Determine the [X, Y] coordinate at the center of the cell enclosing the given text.  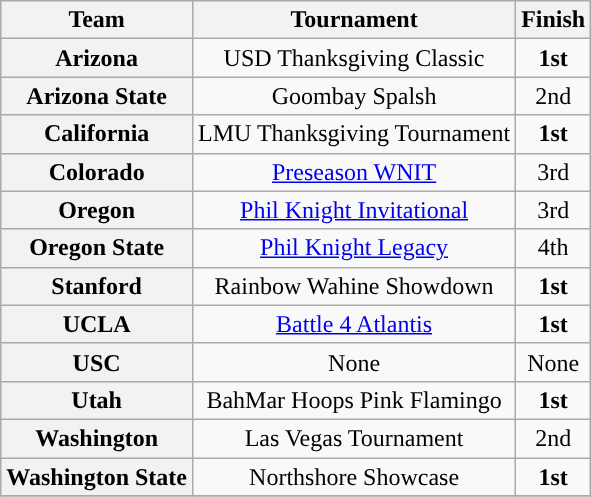
Phil Knight Invitational [354, 210]
Colorado [97, 172]
Phil Knight Legacy [354, 248]
USD Thanksgiving Classic [354, 58]
Preseason WNIT [354, 172]
Tournament [354, 20]
Arizona [97, 58]
California [97, 134]
LMU Thanksgiving Tournament [354, 134]
Washington [97, 438]
UCLA [97, 324]
Rainbow Wahine Showdown [354, 286]
BahMar Hoops Pink Flamingo [354, 400]
Utah [97, 400]
USC [97, 362]
Las Vegas Tournament [354, 438]
Goombay Spalsh [354, 96]
Battle 4 Atlantis [354, 324]
Stanford [97, 286]
Finish [554, 20]
Washington State [97, 477]
Oregon [97, 210]
4th [554, 248]
Team [97, 20]
Arizona State [97, 96]
Northshore Showcase [354, 477]
Oregon State [97, 248]
